Determine the (x, y) coordinate at the center of the cell enclosing the given text.  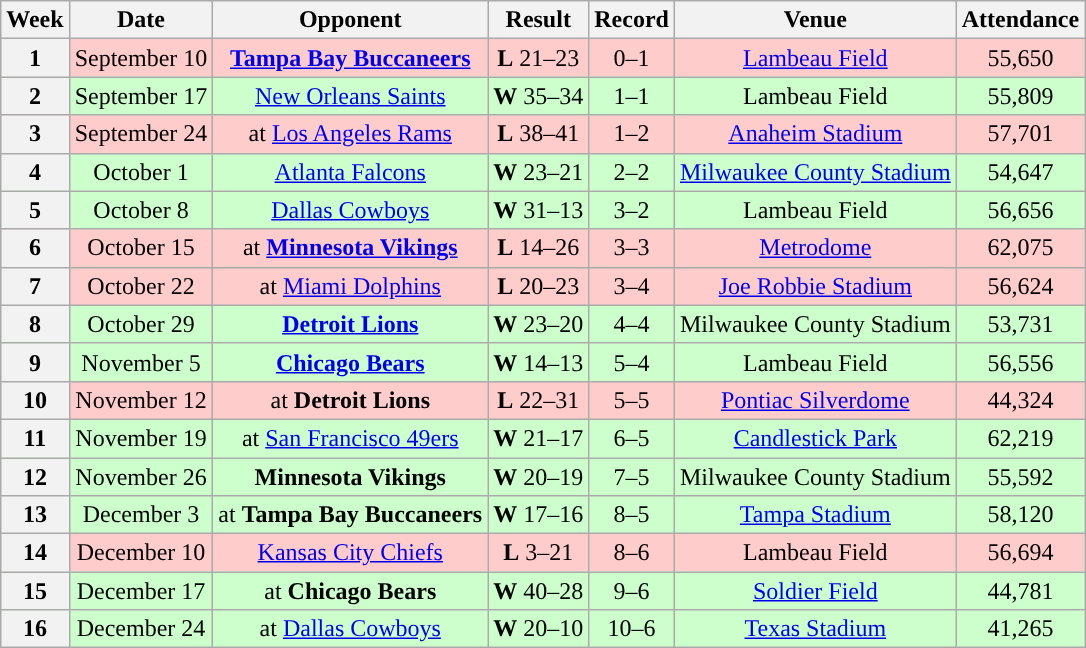
W 14–13 (538, 362)
Week (35, 20)
December 3 (141, 515)
October 29 (141, 324)
41,265 (1020, 629)
5–4 (632, 362)
W 31–13 (538, 210)
W 23–21 (538, 172)
Minnesota Vikings (350, 477)
Tampa Stadium (815, 515)
13 (35, 515)
15 (35, 591)
Dallas Cowboys (350, 210)
6–5 (632, 438)
Detroit Lions (350, 324)
Atlanta Falcons (350, 172)
3 (35, 134)
56,656 (1020, 210)
L 21–23 (538, 58)
L 22–31 (538, 400)
44,324 (1020, 400)
W 20–19 (538, 477)
4 (35, 172)
55,809 (1020, 96)
1–2 (632, 134)
September 17 (141, 96)
53,731 (1020, 324)
Chicago Bears (350, 362)
October 22 (141, 286)
Kansas City Chiefs (350, 553)
9 (35, 362)
W 40–28 (538, 591)
December 10 (141, 553)
7 (35, 286)
1–1 (632, 96)
at Los Angeles Rams (350, 134)
at Dallas Cowboys (350, 629)
at Miami Dolphins (350, 286)
55,650 (1020, 58)
December 17 (141, 591)
12 (35, 477)
Candlestick Park (815, 438)
L 3–21 (538, 553)
November 12 (141, 400)
54,647 (1020, 172)
3–3 (632, 248)
December 24 (141, 629)
3–2 (632, 210)
8–6 (632, 553)
Result (538, 20)
4–4 (632, 324)
0–1 (632, 58)
11 (35, 438)
at Detroit Lions (350, 400)
November 19 (141, 438)
3–4 (632, 286)
October 15 (141, 248)
10–6 (632, 629)
W 35–34 (538, 96)
Pontiac Silverdome (815, 400)
New Orleans Saints (350, 96)
56,624 (1020, 286)
10 (35, 400)
58,120 (1020, 515)
Attendance (1020, 20)
at Minnesota Vikings (350, 248)
October 8 (141, 210)
55,592 (1020, 477)
56,556 (1020, 362)
at Chicago Bears (350, 591)
9–6 (632, 591)
14 (35, 553)
Metrodome (815, 248)
7–5 (632, 477)
Date (141, 20)
62,075 (1020, 248)
Record (632, 20)
W 21–17 (538, 438)
Texas Stadium (815, 629)
L 38–41 (538, 134)
2–2 (632, 172)
Anaheim Stadium (815, 134)
5–5 (632, 400)
at San Francisco 49ers (350, 438)
8–5 (632, 515)
September 24 (141, 134)
1 (35, 58)
62,219 (1020, 438)
October 1 (141, 172)
2 (35, 96)
Venue (815, 20)
5 (35, 210)
Soldier Field (815, 591)
Tampa Bay Buccaneers (350, 58)
44,781 (1020, 591)
56,694 (1020, 553)
W 23–20 (538, 324)
September 10 (141, 58)
at Tampa Bay Buccaneers (350, 515)
W 17–16 (538, 515)
Opponent (350, 20)
L 20–23 (538, 286)
8 (35, 324)
November 5 (141, 362)
16 (35, 629)
W 20–10 (538, 629)
57,701 (1020, 134)
6 (35, 248)
Joe Robbie Stadium (815, 286)
L 14–26 (538, 248)
November 26 (141, 477)
